Find where the given text appears and provide that cell's center as [X, Y] coordinate. 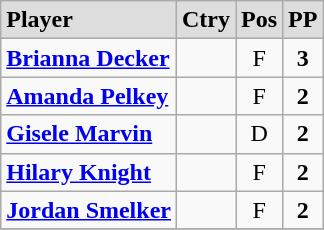
Hilary Knight [89, 172]
Jordan Smelker [89, 210]
Gisele Marvin [89, 134]
D [260, 134]
3 [303, 58]
Brianna Decker [89, 58]
PP [303, 20]
Amanda Pelkey [89, 96]
Pos [260, 20]
Player [89, 20]
Ctry [206, 20]
